Extract the (x, y) coordinate from the center of the cell holding the provided text.  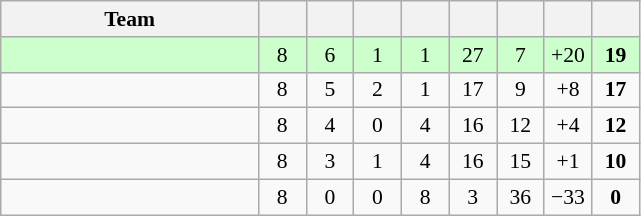
27 (473, 55)
+20 (568, 55)
+8 (568, 90)
+1 (568, 162)
19 (616, 55)
6 (330, 55)
7 (520, 55)
15 (520, 162)
9 (520, 90)
−33 (568, 197)
Team (130, 19)
5 (330, 90)
10 (616, 162)
2 (378, 90)
+4 (568, 126)
36 (520, 197)
